Return the [x, y] coordinate for the center point of the cell that contains the specified text.  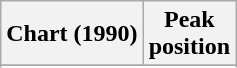
Chart (1990) [72, 34]
Peakposition [189, 34]
